Search for the cell housing the specified text and yield its (x, y) center coordinate. 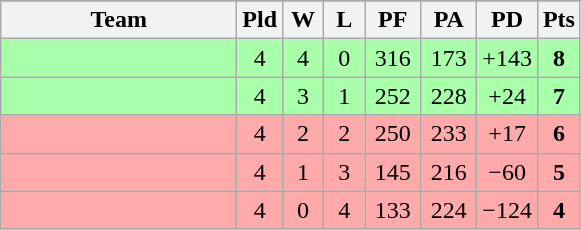
145 (393, 172)
Team (119, 20)
PF (393, 20)
316 (393, 58)
Pts (558, 20)
PA (449, 20)
5 (558, 172)
133 (393, 210)
−60 (508, 172)
+17 (508, 134)
224 (449, 210)
233 (449, 134)
Pld (260, 20)
252 (393, 96)
216 (449, 172)
8 (558, 58)
7 (558, 96)
+143 (508, 58)
L (344, 20)
W (304, 20)
−124 (508, 210)
250 (393, 134)
173 (449, 58)
PD (508, 20)
228 (449, 96)
6 (558, 134)
+24 (508, 96)
